Extract the (x, y) coordinate from the center of the cell holding the provided text.  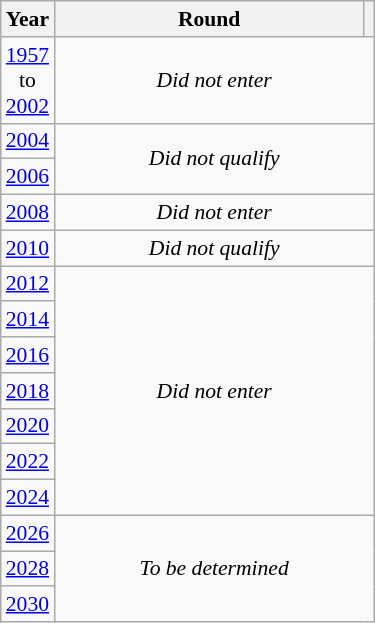
2028 (28, 569)
2012 (28, 284)
Round (209, 19)
2010 (28, 248)
2026 (28, 533)
2008 (28, 213)
To be determined (214, 568)
2006 (28, 177)
2018 (28, 391)
1957to2002 (28, 80)
2004 (28, 141)
2022 (28, 462)
2014 (28, 320)
2024 (28, 498)
2030 (28, 605)
2016 (28, 355)
2020 (28, 426)
Year (28, 19)
